Determine the (x, y) coordinate at the center of the cell enclosing the given text.  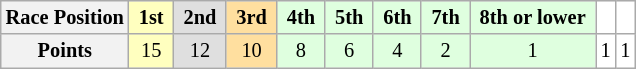
6 (349, 51)
15 (152, 51)
Points (65, 51)
8 (301, 51)
6th (397, 17)
3rd (251, 17)
7th (445, 17)
8th or lower (533, 17)
Race Position (65, 17)
1st (152, 17)
10 (251, 51)
4th (301, 17)
4 (397, 51)
2 (445, 51)
2nd (200, 17)
5th (349, 17)
12 (200, 51)
